Output the [x, y] coordinate of the center of the cell containing the given text.  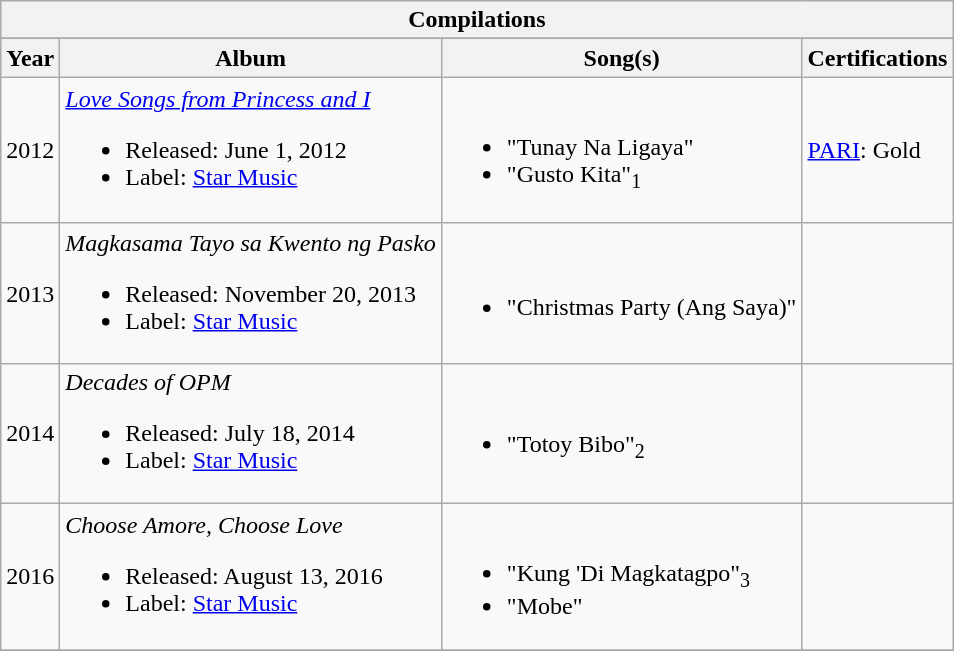
"Christmas Party (Ang Saya)" [622, 293]
Year [30, 58]
Choose Amore, Choose LoveReleased: August 13, 2016Label: Star Music [251, 576]
Decades of OPMReleased: July 18, 2014Label: Star Music [251, 433]
Album [251, 58]
Compilations [477, 20]
"Tunay Na Ligaya""Gusto Kita"1 [622, 150]
PARI: Gold [878, 150]
2014 [30, 433]
2016 [30, 576]
2012 [30, 150]
Love Songs from Princess and IReleased: June 1, 2012Label: Star Music [251, 150]
Song(s) [622, 58]
"Totoy Bibo"2 [622, 433]
Certifications [878, 58]
Magkasama Tayo sa Kwento ng PaskoReleased: November 20, 2013Label: Star Music [251, 293]
"Kung 'Di Magkatagpo"3"Mobe" [622, 576]
2013 [30, 293]
